Scan for the cell matching the given text and deliver its (X, Y) coordinate at center. 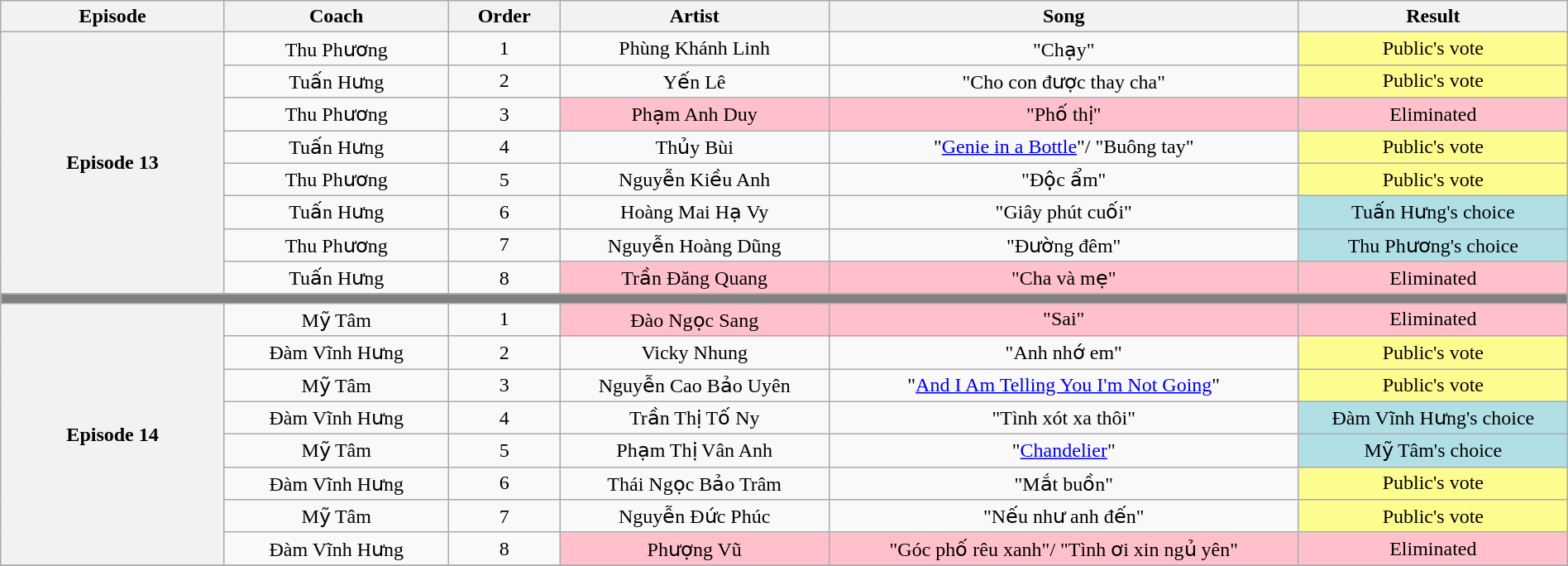
Đàm Vĩnh Hưng's choice (1432, 418)
Phạm Thị Vân Anh (695, 451)
Result (1432, 17)
Nguyễn Kiều Anh (695, 180)
"Genie in a Bottle"/ "Buông tay" (1064, 147)
Tuấn Hưng's choice (1432, 213)
"Chạy" (1064, 49)
"Tình xót xa thôi" (1064, 418)
Phượng Vũ (695, 549)
"Nếu như anh đến" (1064, 516)
"Góc phố rêu xanh"/ "Tình ơi xin ngủ yên" (1064, 549)
Thủy Bùi (695, 147)
"Mắt buồn" (1064, 483)
Trần Thị Tố Ny (695, 418)
Phạm Anh Duy (695, 114)
Hoàng Mai Hạ Vy (695, 213)
Episode 14 (112, 434)
"Chandelier" (1064, 451)
Phùng Khánh Linh (695, 49)
Nguyễn Cao Bảo Uyên (695, 386)
"Độc ẩm" (1064, 180)
"Anh nhớ em" (1064, 353)
Nguyễn Hoàng Dũng (695, 245)
Mỹ Tâm's choice (1432, 451)
Order (504, 17)
Vicky Nhung (695, 353)
Coach (336, 17)
Artist (695, 17)
"And I Am Telling You I'm Not Going" (1064, 386)
Thu Phương's choice (1432, 245)
Yến Lê (695, 81)
Thái Ngọc Bảo Trâm (695, 483)
"Giây phút cuối" (1064, 213)
Đào Ngọc Sang (695, 319)
"Sai" (1064, 319)
Episode 13 (112, 163)
Nguyễn Đức Phúc (695, 516)
"Phố thị" (1064, 114)
Trần Đăng Quang (695, 278)
Song (1064, 17)
"Cha và mẹ" (1064, 278)
"Cho con được thay cha" (1064, 81)
"Đường đêm" (1064, 245)
Episode (112, 17)
